From the cell containing the given text, extract its center point as (x, y) coordinate. 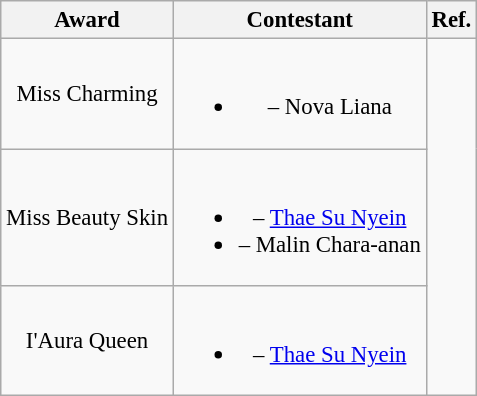
Award (88, 20)
I'Aura Queen (88, 341)
Miss Beauty Skin (88, 218)
Ref. (451, 20)
– Thae Su Nyein – Malin Chara-anan (300, 218)
– Nova Liana (300, 94)
Miss Charming (88, 94)
Contestant (300, 20)
– Thae Su Nyein (300, 341)
